Return the [x, y] coordinate for the center point of the cell that contains the specified text.  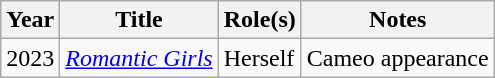
Title [139, 20]
Year [30, 20]
Role(s) [260, 20]
Notes [398, 20]
Herself [260, 58]
Cameo appearance [398, 58]
2023 [30, 58]
Romantic Girls [139, 58]
